Identify which cell holds the provided text, then report its [x, y] central coordinate. 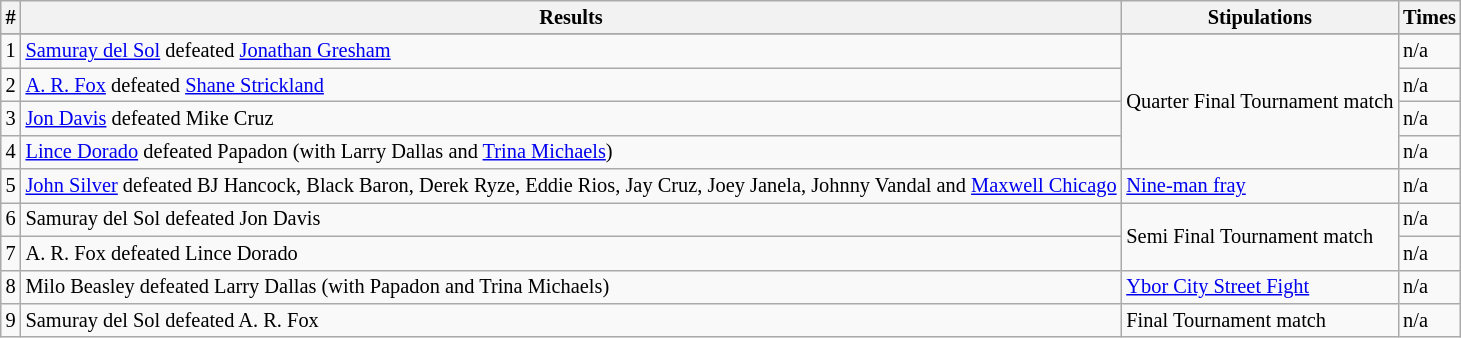
Results [572, 17]
Lince Dorado defeated Papadon (with Larry Dallas and Trina Michaels) [572, 152]
6 [11, 219]
3 [11, 118]
Semi Final Tournament match [1260, 236]
Nine-man fray [1260, 186]
9 [11, 320]
Ybor City Street Fight [1260, 287]
Samuray del Sol defeated Jonathan Gresham [572, 51]
A. R. Fox defeated Lince Dorado [572, 253]
Quarter Final Tournament match [1260, 102]
5 [11, 186]
Times [1430, 17]
2 [11, 85]
4 [11, 152]
Milo Beasley defeated Larry Dallas (with Papadon and Trina Michaels) [572, 287]
John Silver defeated BJ Hancock, Black Baron, Derek Ryze, Eddie Rios, Jay Cruz, Joey Janela, Johnny Vandal and Maxwell Chicago [572, 186]
1 [11, 51]
# [11, 17]
Stipulations [1260, 17]
Final Tournament match [1260, 320]
7 [11, 253]
Jon Davis defeated Mike Cruz [572, 118]
8 [11, 287]
A. R. Fox defeated Shane Strickland [572, 85]
Samuray del Sol defeated Jon Davis [572, 219]
Samuray del Sol defeated A. R. Fox [572, 320]
